Determine the (X, Y) coordinate at the center of the cell enclosing the given text.  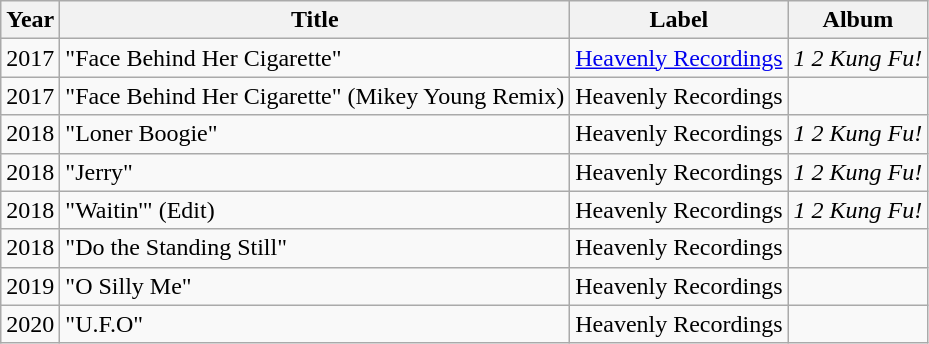
2020 (30, 324)
Title (315, 20)
"Jerry" (315, 172)
"Loner Boogie" (315, 134)
"Face Behind Her Cigarette" (315, 58)
Label (679, 20)
"U.F.O" (315, 324)
Album (858, 20)
Year (30, 20)
"O Silly Me" (315, 286)
"Do the Standing Still" (315, 248)
"Waitin'" (Edit) (315, 210)
"Face Behind Her Cigarette" (Mikey Young Remix) (315, 96)
2019 (30, 286)
